Find where the given text appears and provide that cell's center as (x, y) coordinate. 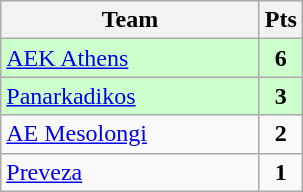
AE Mesolongi (130, 134)
AEK Athens (130, 58)
Pts (280, 20)
6 (280, 58)
3 (280, 96)
Team (130, 20)
2 (280, 134)
Preveza (130, 172)
Panarkadikos (130, 96)
1 (280, 172)
